Identify which cell holds the provided text, then report its (x, y) central coordinate. 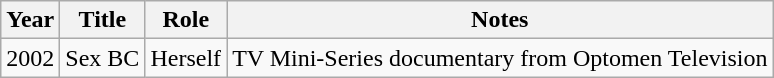
Year (30, 20)
Sex BC (102, 58)
Herself (186, 58)
Title (102, 20)
2002 (30, 58)
TV Mini-Series documentary from Optomen Television (500, 58)
Notes (500, 20)
Role (186, 20)
